Return the [x, y] coordinate for the center point of the cell that contains the specified text.  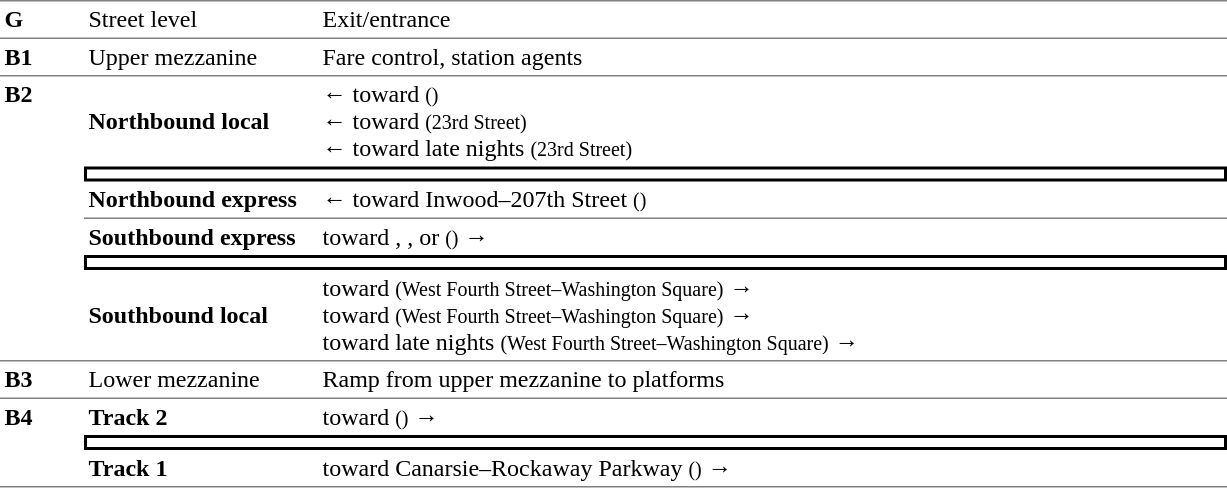
Fare control, station agents [772, 57]
Northbound express [201, 201]
Street level [201, 20]
toward , , or () → [772, 237]
toward Canarsie–Rockaway Parkway () → [772, 469]
B4 [42, 443]
Ramp from upper mezzanine to platforms [772, 381]
Lower mezzanine [201, 381]
Upper mezzanine [201, 57]
toward () → [772, 417]
Southbound local [201, 316]
Northbound local [201, 121]
Track 2 [201, 417]
← toward ()← toward (23rd Street)← toward late nights (23rd Street) [772, 121]
B1 [42, 57]
← toward Inwood–207th Street () [772, 201]
Track 1 [201, 469]
Southbound express [201, 237]
G [42, 20]
B3 [42, 381]
B2 [42, 218]
Exit/entrance [772, 20]
